Detect which cell encompasses the target text, then output its (X, Y) center coordinate. 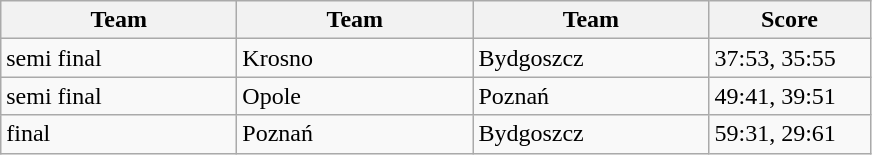
59:31, 29:61 (790, 134)
Krosno (355, 58)
49:41, 39:51 (790, 96)
Opole (355, 96)
final (119, 134)
Score (790, 20)
37:53, 35:55 (790, 58)
